Output the [X, Y] coordinate of the center of the cell containing the given text.  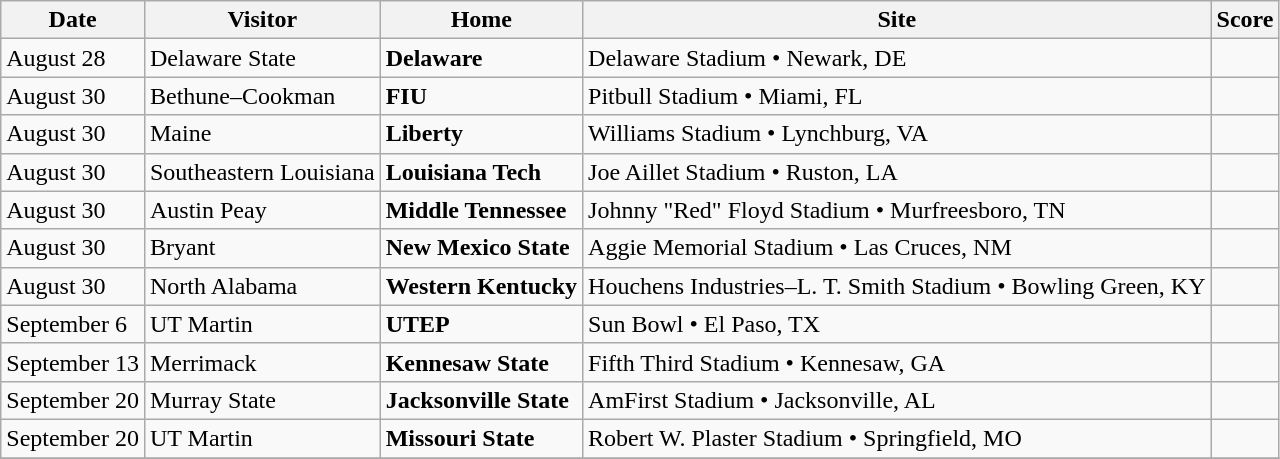
Austin Peay [262, 210]
Fifth Third Stadium • Kennesaw, GA [898, 362]
Score [1245, 20]
Robert W. Plaster Stadium • Springfield, MO [898, 438]
Joe Aillet Stadium • Ruston, LA [898, 172]
September 6 [73, 324]
Aggie Memorial Stadium • Las Cruces, NM [898, 248]
FIU [481, 96]
New Mexico State [481, 248]
Southeastern Louisiana [262, 172]
Kennesaw State [481, 362]
August 28 [73, 58]
Date [73, 20]
Delaware [481, 58]
Sun Bowl • El Paso, TX [898, 324]
Liberty [481, 134]
Missouri State [481, 438]
Houchens Industries–L. T. Smith Stadium • Bowling Green, KY [898, 286]
Site [898, 20]
Merrimack [262, 362]
Williams Stadium • Lynchburg, VA [898, 134]
Delaware Stadium • Newark, DE [898, 58]
Bethune–Cookman [262, 96]
Middle Tennessee [481, 210]
Pitbull Stadium • Miami, FL [898, 96]
Johnny "Red" Floyd Stadium • Murfreesboro, TN [898, 210]
Visitor [262, 20]
September 13 [73, 362]
Bryant [262, 248]
Jacksonville State [481, 400]
AmFirst Stadium • Jacksonville, AL [898, 400]
Western Kentucky [481, 286]
Maine [262, 134]
Murray State [262, 400]
Home [481, 20]
UTEP [481, 324]
North Alabama [262, 286]
Delaware State [262, 58]
Louisiana Tech [481, 172]
